Extract the [X, Y] coordinate from the center of the cell holding the provided text.  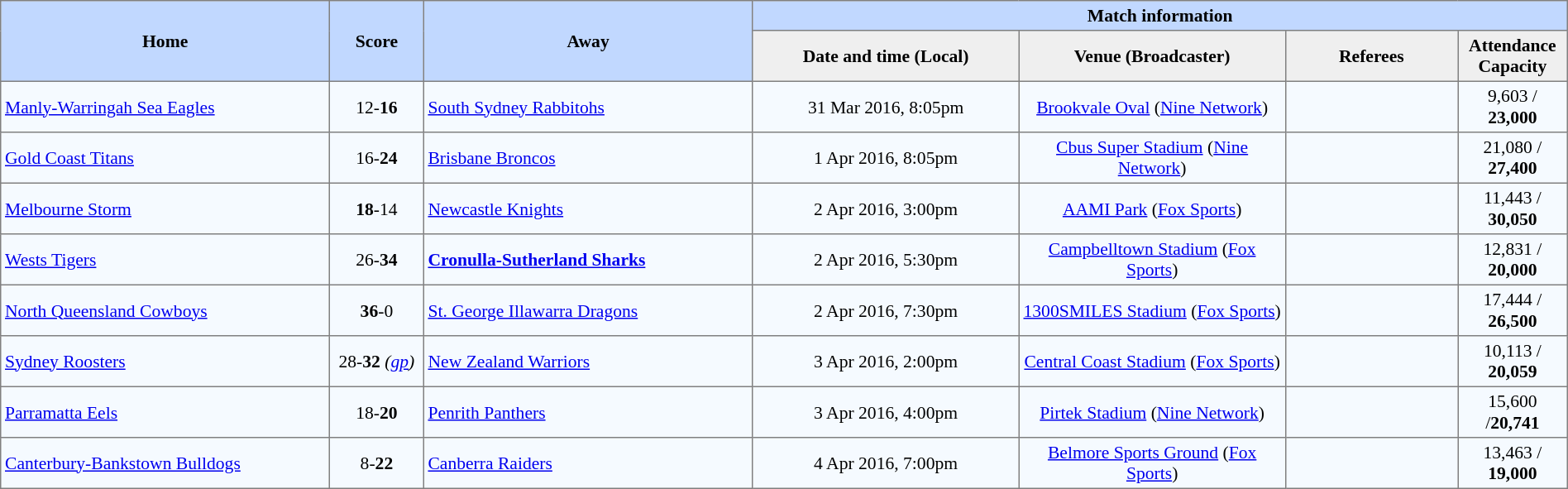
1300SMILES Stadium (Fox Sports) [1152, 310]
2 Apr 2016, 7:30pm [886, 310]
Brookvale Oval (Nine Network) [1152, 107]
Away [588, 41]
3 Apr 2016, 4:00pm [886, 412]
21,080 / 27,400 [1513, 158]
Cronulla-Sutherland Sharks [588, 260]
South Sydney Rabbitohs [588, 107]
Parramatta Eels [165, 412]
New Zealand Warriors [588, 362]
10,113 / 20,059 [1513, 362]
Campbelltown Stadium (Fox Sports) [1152, 260]
North Queensland Cowboys [165, 310]
28-32 (gp) [377, 362]
Newcastle Knights [588, 209]
18-14 [377, 209]
Brisbane Broncos [588, 158]
26-34 [377, 260]
Home [165, 41]
31 Mar 2016, 8:05pm [886, 107]
1 Apr 2016, 8:05pm [886, 158]
Gold Coast Titans [165, 158]
Referees [1371, 56]
St. George Illawarra Dragons [588, 310]
Match information [1159, 16]
12-16 [377, 107]
17,444 / 26,500 [1513, 310]
4 Apr 2016, 7:00pm [886, 463]
11,443 / 30,050 [1513, 209]
2 Apr 2016, 3:00pm [886, 209]
8-22 [377, 463]
2 Apr 2016, 5:30pm [886, 260]
Sydney Roosters [165, 362]
Wests Tigers [165, 260]
Cbus Super Stadium (Nine Network) [1152, 158]
Penrith Panthers [588, 412]
Belmore Sports Ground (Fox Sports) [1152, 463]
Score [377, 41]
Venue (Broadcaster) [1152, 56]
18-20 [377, 412]
Pirtek Stadium (Nine Network) [1152, 412]
36-0 [377, 310]
Central Coast Stadium (Fox Sports) [1152, 362]
Canberra Raiders [588, 463]
Canterbury-Bankstown Bulldogs [165, 463]
3 Apr 2016, 2:00pm [886, 362]
15,600 /20,741 [1513, 412]
Melbourne Storm [165, 209]
AAMI Park (Fox Sports) [1152, 209]
Date and time (Local) [886, 56]
Manly-Warringah Sea Eagles [165, 107]
12,831 / 20,000 [1513, 260]
9,603 / 23,000 [1513, 107]
16-24 [377, 158]
Attendance Capacity [1513, 56]
13,463 / 19,000 [1513, 463]
